Search for the cell housing the specified text and yield its [X, Y] center coordinate. 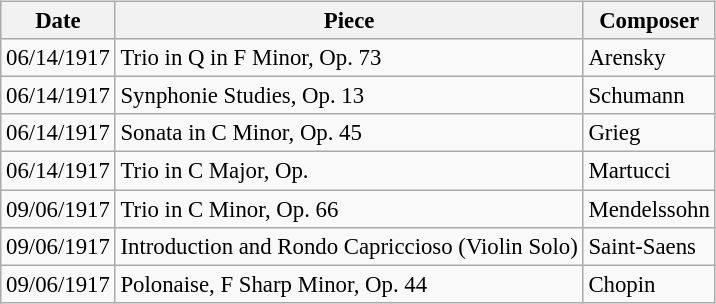
Chopin [649, 284]
Introduction and Rondo Capriccioso (Violin Solo) [349, 246]
Trio in Q in F Minor, Op. 73 [349, 58]
Polonaise, F Sharp Minor, Op. 44 [349, 284]
Composer [649, 21]
Saint-Saens [649, 246]
Mendelssohn [649, 209]
Schumann [649, 96]
Trio in C Minor, Op. 66 [349, 209]
Sonata in C Minor, Op. 45 [349, 133]
Martucci [649, 171]
Synphonie Studies, Op. 13 [349, 96]
Date [58, 21]
Trio in C Major, Op. [349, 171]
Piece [349, 21]
Grieg [649, 133]
Arensky [649, 58]
